Search for the cell housing the specified text and yield its [x, y] center coordinate. 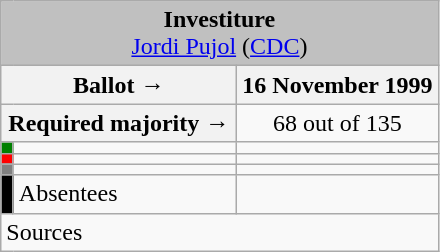
Sources [220, 232]
68 out of 135 [338, 123]
Absentees [125, 194]
Ballot → [119, 85]
16 November 1999 [338, 85]
InvestitureJordi Pujol (CDC) [220, 34]
Required majority → [119, 123]
